Locate the cell with the specified text and output its [x, y] center coordinate. 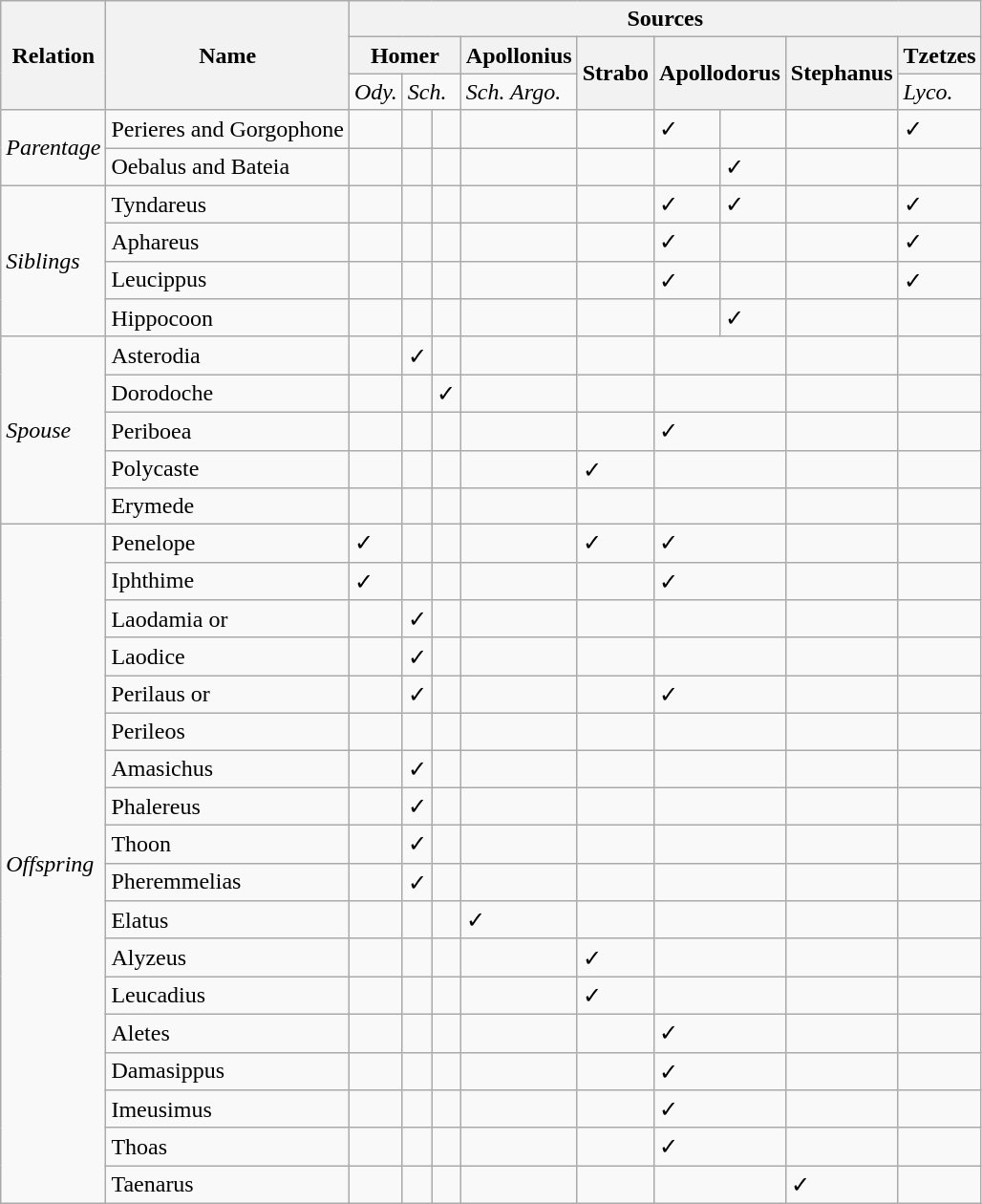
Oebalus and Bateia [227, 166]
Apollodorus [720, 74]
Pheremmelias [227, 882]
Penelope [227, 544]
Siblings [53, 261]
Hippocoon [227, 318]
Thoas [227, 1147]
Erymede [227, 506]
Perileos [227, 731]
Damasippus [227, 1071]
Parentage [53, 147]
Laodamia or [227, 619]
Periboea [227, 431]
Laodice [227, 656]
Sources [665, 19]
Taenarus [227, 1185]
Dorodoche [227, 394]
Phalereus [227, 806]
Ody. [375, 92]
Apollonius [519, 55]
Lyco. [940, 92]
Tzetzes [940, 55]
Amasichus [227, 768]
Strabo [615, 74]
Elatus [227, 920]
Sch. Argo. [519, 92]
Aletes [227, 1033]
Spouse [53, 430]
Polycaste [227, 469]
Sch. [432, 92]
Imeusimus [227, 1109]
Leucadius [227, 996]
Aphareus [227, 243]
Thoon [227, 845]
Iphthime [227, 581]
Perilaus or [227, 695]
Homer [405, 55]
Perieres and Gorgophone [227, 129]
Tyndareus [227, 204]
Name [227, 55]
Asterodia [227, 355]
Leucippus [227, 280]
Stephanus [842, 74]
Alyzeus [227, 957]
Offspring [53, 864]
Relation [53, 55]
